Determine the [X, Y] coordinate at the center of the cell enclosing the given text.  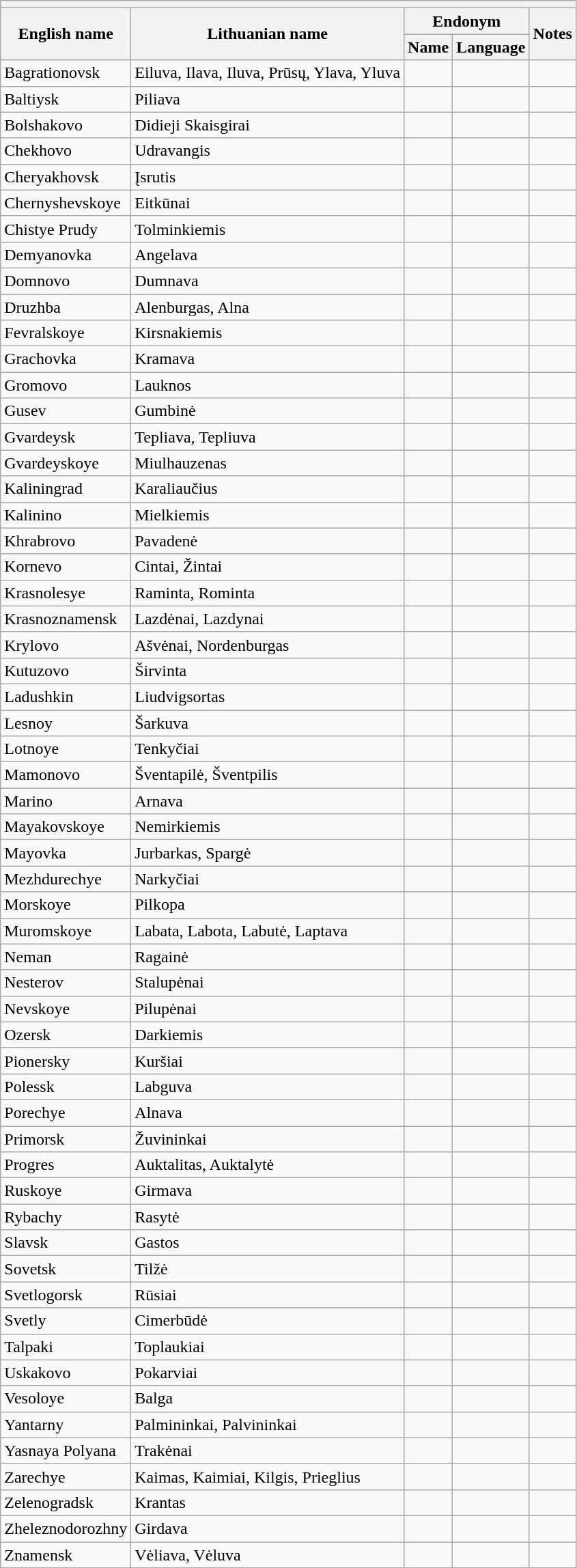
Trakėnai [268, 1451]
Yantarny [66, 1425]
Rūsiai [268, 1295]
Bagrationovsk [66, 73]
Krylovo [66, 645]
Svetlogorsk [66, 1295]
Įsrutis [268, 177]
Alenburgas, Alna [268, 307]
Rybachy [66, 1217]
Mayakovskoye [66, 827]
Narkyčiai [268, 879]
Primorsk [66, 1138]
Notes [552, 34]
Ozersk [66, 1035]
Mayovka [66, 853]
Nemirkiemis [268, 827]
Tolminkiemis [268, 229]
Zheleznodorozhny [66, 1528]
Alnava [268, 1112]
Darkiemis [268, 1035]
Gumbinė [268, 411]
Arnava [268, 801]
Fevralskoye [66, 333]
Name [429, 47]
Toplaukiai [268, 1347]
Krasnolesye [66, 593]
Girmava [268, 1191]
Kuršiai [268, 1061]
Lazdėnai, Lazdynai [268, 619]
Ruskoye [66, 1191]
Morskoye [66, 905]
Language [491, 47]
Girdava [268, 1528]
Chistye Prudy [66, 229]
Stalupėnai [268, 983]
Marino [66, 801]
Lotnoye [66, 749]
Lesnoy [66, 723]
Ladushkin [66, 697]
Mielkiemis [268, 515]
Pilkopa [268, 905]
Labata, Labota, Labutė, Laptava [268, 931]
Progres [66, 1165]
Gromovo [66, 385]
Kaliningrad [66, 489]
Eiluva, Ilava, Iluva, Prūsų, Ylava, Yluva [268, 73]
Tepliava, Tepliuva [268, 437]
Lithuanian name [268, 34]
Didieji Skaisgirai [268, 125]
Gvardeysk [66, 437]
Ragainė [268, 957]
Talpaki [66, 1347]
Nesterov [66, 983]
Demyanovka [66, 255]
Palmininkai, Palvininkai [268, 1425]
Vėliava, Vėluva [268, 1555]
Gusev [66, 411]
Gvardeyskoye [66, 463]
Mamonovo [66, 775]
Šarkuva [268, 723]
Khrabrovo [66, 541]
Piliava [268, 99]
Auktalitas, Auktalytė [268, 1165]
Kirsnakiemis [268, 333]
Zelenogradsk [66, 1502]
Svetly [66, 1321]
Cintai, Žintai [268, 567]
Pokarviai [268, 1373]
Neman [66, 957]
Domnovo [66, 281]
Pionersky [66, 1061]
Raminta, Rominta [268, 593]
Kramava [268, 359]
Pilupėnai [268, 1009]
Karaliaučius [268, 489]
Endonym [467, 21]
Kornevo [66, 567]
Jurbarkas, Spargė [268, 853]
Chekhovo [66, 151]
Lauknos [268, 385]
Cimerbūdė [268, 1321]
Yasnaya Polyana [66, 1451]
Kutuzovo [66, 671]
Znamensk [66, 1555]
Grachovka [66, 359]
Tenkyčiai [268, 749]
Eitkūnai [268, 203]
Vesoloye [66, 1399]
Kalinino [66, 515]
Uskakovo [66, 1373]
Zarechye [66, 1476]
Šventapilė, Šventpilis [268, 775]
Rasytė [268, 1217]
Porechye [66, 1112]
Pavadenė [268, 541]
Slavsk [66, 1243]
Žuvininkai [268, 1138]
Kaimas, Kaimiai, Kilgis, Prieglius [268, 1476]
Gastos [268, 1243]
Sovetsk [66, 1269]
Cheryakhovsk [66, 177]
Mezhdurechye [66, 879]
Krantas [268, 1502]
Udravangis [268, 151]
Tilžė [268, 1269]
Dumnava [268, 281]
Balga [268, 1399]
Liudvigsortas [268, 697]
Angelava [268, 255]
Baltiysk [66, 99]
Muromskoye [66, 931]
Širvinta [268, 671]
Chernyshevskoye [66, 203]
Druzhba [66, 307]
Labguva [268, 1087]
English name [66, 34]
Nevskoye [66, 1009]
Krasnoznamensk [66, 619]
Bolshakovo [66, 125]
Miulhauzenas [268, 463]
Ašvėnai, Nordenburgas [268, 645]
Polessk [66, 1087]
